Output the (X, Y) coordinate of the center of the cell containing the given text.  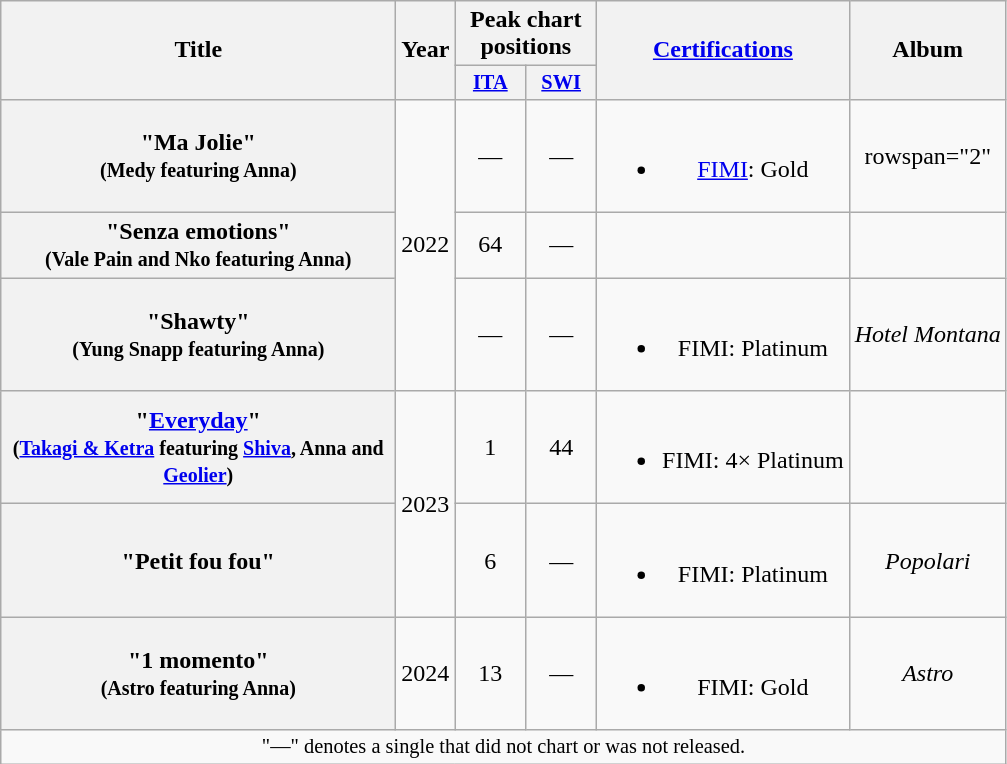
"Senza emotions"(Vale Pain and Nko featuring Anna) (198, 246)
"Ma Jolie"(Medy featuring Anna) (198, 156)
2024 (426, 674)
44 (562, 448)
Title (198, 50)
"Shawty"(Yung Snapp featuring Anna) (198, 334)
"1 momento"(Astro featuring Anna) (198, 674)
"Petit fou fou" (198, 560)
Astro (928, 674)
Album (928, 50)
rowspan="2" (928, 156)
2022 (426, 244)
FIMI: 4× Platinum (724, 448)
1 (490, 448)
Peak chart positions (526, 34)
6 (490, 560)
13 (490, 674)
"Everyday"(Takagi & Ketra featuring Shiva, Anna and Geolier) (198, 448)
SWI (562, 83)
Year (426, 50)
Hotel Montana (928, 334)
"—" denotes a single that did not chart or was not released. (504, 747)
2023 (426, 504)
ITA (490, 83)
Popolari (928, 560)
Certifications (724, 50)
64 (490, 246)
